Locate the cell with the specified text and output its (x, y) center coordinate. 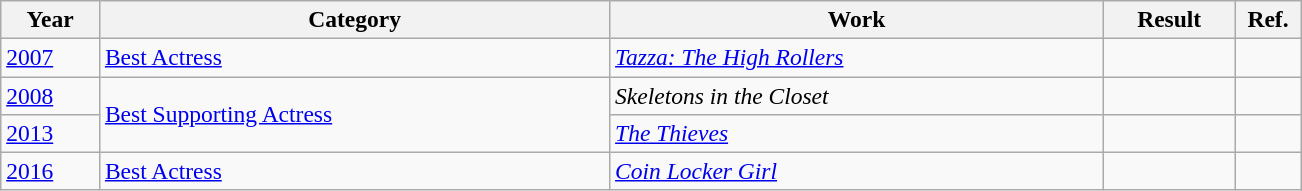
Best Supporting Actress (354, 114)
Category (354, 19)
The Thieves (857, 133)
Skeletons in the Closet (857, 95)
2008 (50, 95)
2016 (50, 171)
Work (857, 19)
2013 (50, 133)
2007 (50, 57)
Tazza: The High Rollers (857, 57)
Ref. (1268, 19)
Result (1169, 19)
Year (50, 19)
Coin Locker Girl (857, 171)
